Locate the cell with the specified text and output its [X, Y] center coordinate. 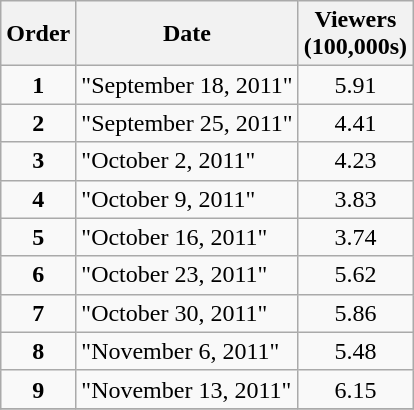
3.83 [355, 199]
5.62 [355, 275]
"September 18, 2011" [187, 85]
8 [38, 351]
"October 16, 2011" [187, 237]
"November 13, 2011" [187, 389]
5.86 [355, 313]
"September 25, 2011" [187, 123]
"October 23, 2011" [187, 275]
3.74 [355, 237]
"October 2, 2011" [187, 161]
4 [38, 199]
6.15 [355, 389]
Date [187, 34]
"November 6, 2011" [187, 351]
5.91 [355, 85]
Order [38, 34]
1 [38, 85]
4.23 [355, 161]
9 [38, 389]
6 [38, 275]
"October 30, 2011" [187, 313]
Viewers(100,000s) [355, 34]
5 [38, 237]
3 [38, 161]
4.41 [355, 123]
2 [38, 123]
5.48 [355, 351]
7 [38, 313]
"October 9, 2011" [187, 199]
